Identify which cell holds the provided text, then report its [x, y] central coordinate. 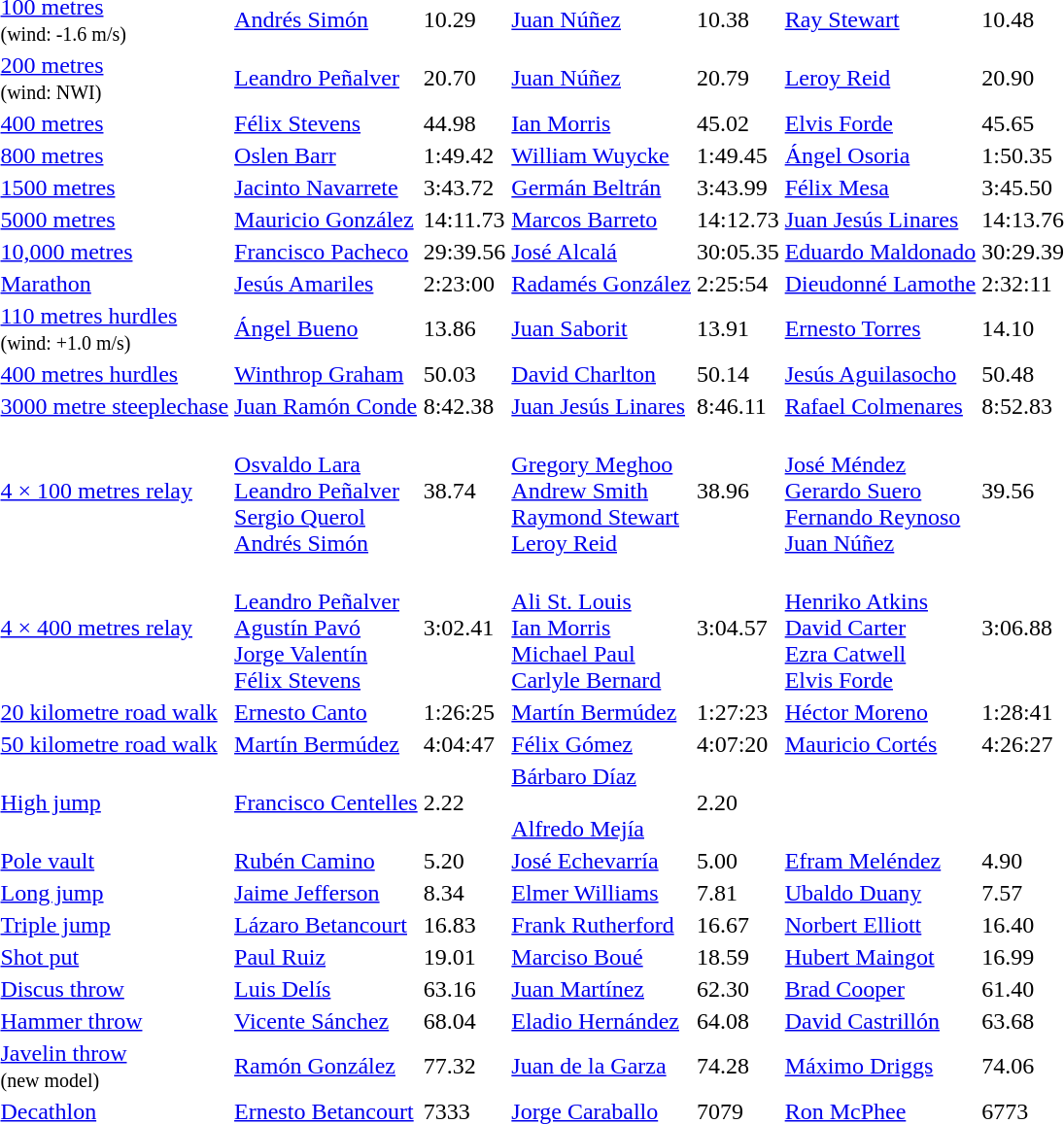
Marciso Boué [601, 957]
20.70 [464, 78]
3:04.57 [738, 628]
Juan Ramón Conde [326, 406]
Jesús Aguilasocho [880, 374]
38.96 [738, 491]
Leandro PeñalverAgustín PavóJorge ValentínFélix Stevens [326, 628]
Ramón González [326, 1067]
50.14 [738, 374]
19.01 [464, 957]
38.74 [464, 491]
William Wuycke [601, 155]
Efram Meléndez [880, 861]
Elmer Williams [601, 893]
José Echevarría [601, 861]
Germán Beltrán [601, 187]
Elvis Forde [880, 123]
Máximo Driggs [880, 1067]
Osvaldo LaraLeandro PeñalverSergio QuerolAndrés Simón [326, 491]
64.08 [738, 1021]
5.20 [464, 861]
Brad Cooper [880, 989]
Héctor Moreno [880, 712]
Rubén Camino [326, 861]
José MéndezGerardo SueroFernando ReynosoJuan Núñez [880, 491]
8.34 [464, 893]
29:39.56 [464, 252]
74.28 [738, 1067]
63.16 [464, 989]
Juan Saborit [601, 328]
Ernesto Torres [880, 328]
2.20 [738, 802]
Eladio Hernández [601, 1021]
4:07:20 [738, 744]
Mauricio González [326, 220]
David Charlton [601, 374]
Frank Rutherford [601, 925]
3:02.41 [464, 628]
1:49.45 [738, 155]
Bárbaro Díaz Alfredo Mejía [601, 802]
7.81 [738, 893]
13.86 [464, 328]
68.04 [464, 1021]
3:43.72 [464, 187]
3:43.99 [738, 187]
Leandro Peñalver [326, 78]
Félix Gómez [601, 744]
Gregory MeghooAndrew SmithRaymond StewartLeroy Reid [601, 491]
8:42.38 [464, 406]
14:11.73 [464, 220]
1:49.42 [464, 155]
30:05.35 [738, 252]
Norbert Elliott [880, 925]
Ángel Bueno [326, 328]
Juan Martínez [601, 989]
77.32 [464, 1067]
2:25:54 [738, 284]
Marcos Barreto [601, 220]
5.00 [738, 861]
4:04:47 [464, 744]
16.67 [738, 925]
44.98 [464, 123]
45.02 [738, 123]
Jaime Jefferson [326, 893]
1:27:23 [738, 712]
Ubaldo Duany [880, 893]
Félix Mesa [880, 187]
Ángel Osoria [880, 155]
Francisco Pacheco [326, 252]
Oslen Barr [326, 155]
Hubert Maingot [880, 957]
Ali St. LouisIan MorrisMichael PaulCarlyle Bernard [601, 628]
Ernesto Canto [326, 712]
Dieudonné Lamothe [880, 284]
Jesús Amariles [326, 284]
Winthrop Graham [326, 374]
Vicente Sánchez [326, 1021]
50.03 [464, 374]
Paul Ruiz [326, 957]
Luis Delís [326, 989]
Lázaro Betancourt [326, 925]
Juan de la Garza [601, 1067]
Jacinto Navarrete [326, 187]
13.91 [738, 328]
Ian Morris [601, 123]
8:46.11 [738, 406]
Eduardo Maldonado [880, 252]
Henriko AtkinsDavid CarterEzra CatwellElvis Forde [880, 628]
Félix Stevens [326, 123]
David Castrillón [880, 1021]
José Alcalá [601, 252]
16.83 [464, 925]
Francisco Centelles [326, 802]
18.59 [738, 957]
Juan Núñez [601, 78]
14:12.73 [738, 220]
Mauricio Cortés [880, 744]
20.79 [738, 78]
2:23:00 [464, 284]
1:26:25 [464, 712]
Rafael Colmenares [880, 406]
Radamés González [601, 284]
2.22 [464, 802]
62.30 [738, 989]
Leroy Reid [880, 78]
